Identify which cell holds the provided text, then report its [X, Y] central coordinate. 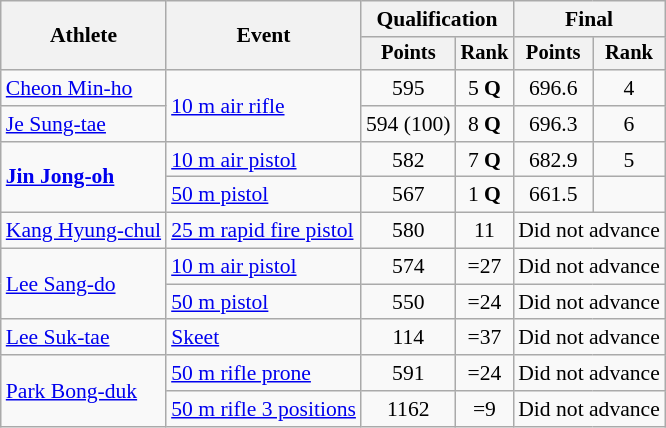
696.6 [553, 88]
5 [629, 160]
Park Bong-duk [84, 390]
1162 [408, 409]
1 Q [485, 195]
595 [408, 88]
10 m air rifle [264, 106]
Lee Sang-do [84, 284]
Je Sung-tae [84, 124]
=9 [485, 409]
7 Q [485, 160]
11 [485, 231]
8 Q [485, 124]
Kang Hyung-chul [84, 231]
6 [629, 124]
5 Q [485, 88]
Lee Suk-tae [84, 338]
Final [589, 19]
661.5 [553, 195]
25 m rapid fire pistol [264, 231]
696.3 [553, 124]
574 [408, 267]
50 m rifle 3 positions [264, 409]
567 [408, 195]
Cheon Min-ho [84, 88]
Skeet [264, 338]
Event [264, 36]
594 (100) [408, 124]
=27 [485, 267]
582 [408, 160]
580 [408, 231]
114 [408, 338]
Athlete [84, 36]
4 [629, 88]
Jin Jong-oh [84, 178]
591 [408, 373]
=37 [485, 338]
682.9 [553, 160]
Qualification [437, 19]
50 m rifle prone [264, 373]
550 [408, 302]
